Detect which cell encompasses the target text, then output its (x, y) center coordinate. 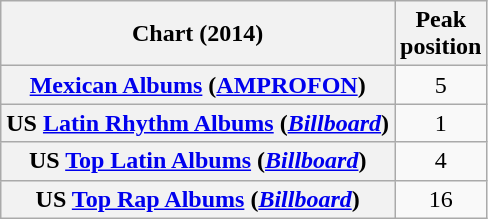
US Top Latin Albums (Billboard) (198, 161)
16 (441, 199)
Mexican Albums (AMPROFON) (198, 85)
US Latin Rhythm Albums (Billboard) (198, 123)
5 (441, 85)
Peakposition (441, 34)
1 (441, 123)
Chart (2014) (198, 34)
US Top Rap Albums (Billboard) (198, 199)
4 (441, 161)
